Find where the given text appears and provide that cell's center as [X, Y] coordinate. 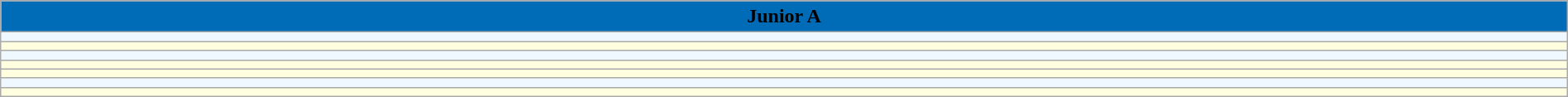
Junior A [784, 17]
